Output the (x, y) coordinate of the center of the cell containing the given text.  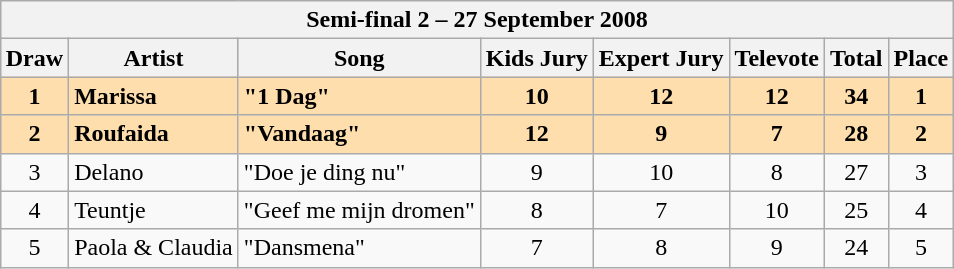
Televote (776, 58)
25 (857, 210)
Marissa (154, 96)
Total (857, 58)
Expert Jury (661, 58)
Teuntje (154, 210)
"Vandaag" (359, 134)
"1 Dag" (359, 96)
34 (857, 96)
Song (359, 58)
Semi-final 2 – 27 September 2008 (477, 20)
24 (857, 248)
Delano (154, 172)
Paola & Claudia (154, 248)
Draw (34, 58)
Place (921, 58)
Roufaida (154, 134)
28 (857, 134)
Artist (154, 58)
"Dansmena" (359, 248)
"Geef me mijn dromen" (359, 210)
Kids Jury (536, 58)
27 (857, 172)
"Doe je ding nu" (359, 172)
